Locate the cell with the specified text and output its (x, y) center coordinate. 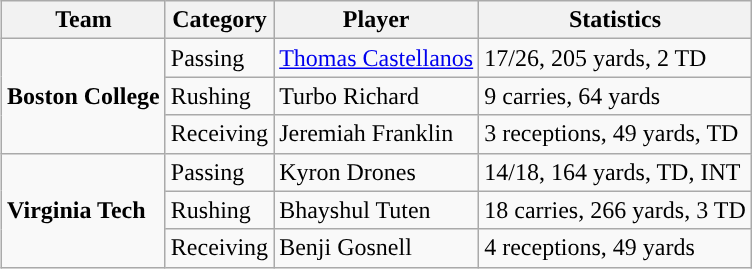
Virginia Tech (84, 210)
Team (84, 20)
4 receptions, 49 yards (616, 248)
Turbo Richard (376, 96)
Thomas Castellanos (376, 58)
Category (219, 20)
Boston College (84, 96)
Kyron Drones (376, 172)
Bhayshul Tuten (376, 210)
14/18, 164 yards, TD, INT (616, 172)
Jeremiah Franklin (376, 134)
9 carries, 64 yards (616, 96)
Statistics (616, 20)
3 receptions, 49 yards, TD (616, 134)
18 carries, 266 yards, 3 TD (616, 210)
Benji Gosnell (376, 248)
Player (376, 20)
17/26, 205 yards, 2 TD (616, 58)
